Pinpoint the cell where the given text exists, returning its [x, y] midpoint coordinate. 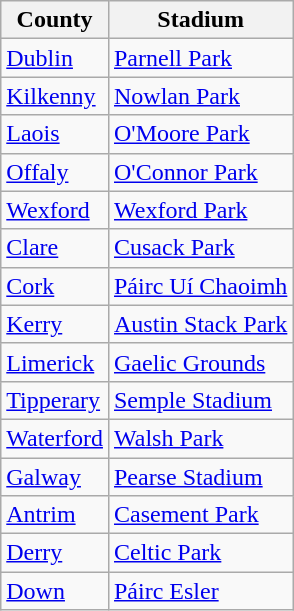
Nowlan Park [200, 96]
Clare [55, 248]
Down [55, 591]
Semple Stadium [200, 400]
Kerry [55, 324]
O'Connor Park [200, 172]
Páirc Uí Chaoimh [200, 286]
Waterford [55, 438]
Pearse Stadium [200, 477]
Antrim [55, 515]
Laois [55, 134]
Celtic Park [200, 553]
Galway [55, 477]
Tipperary [55, 400]
Wexford [55, 210]
Limerick [55, 362]
Gaelic Grounds [200, 362]
Offaly [55, 172]
Páirc Esler [200, 591]
Stadium [200, 20]
Casement Park [200, 515]
Derry [55, 553]
Wexford Park [200, 210]
Cork [55, 286]
Cusack Park [200, 248]
Kilkenny [55, 96]
County [55, 20]
Walsh Park [200, 438]
Parnell Park [200, 58]
Austin Stack Park [200, 324]
O'Moore Park [200, 134]
Dublin [55, 58]
